Capture the cell that displays the provided text and extract its (x, y) central coordinate. 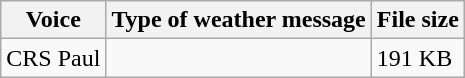
191 KB (418, 58)
CRS Paul (54, 58)
File size (418, 20)
Type of weather message (238, 20)
Voice (54, 20)
